Search for the cell housing the specified text and yield its (x, y) center coordinate. 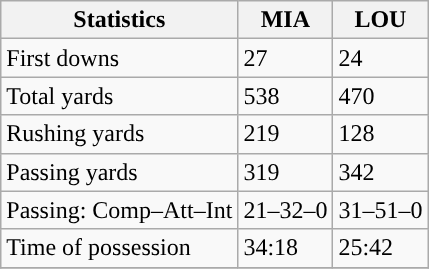
27 (286, 58)
Time of possession (120, 248)
First downs (120, 58)
Passing: Comp–Att–Int (120, 210)
128 (380, 134)
Rushing yards (120, 134)
219 (286, 134)
342 (380, 172)
31–51–0 (380, 210)
Passing yards (120, 172)
LOU (380, 20)
24 (380, 58)
Total yards (120, 96)
25:42 (380, 248)
470 (380, 96)
319 (286, 172)
538 (286, 96)
21–32–0 (286, 210)
MIA (286, 20)
Statistics (120, 20)
34:18 (286, 248)
